Capture the cell that displays the provided text and extract its (x, y) central coordinate. 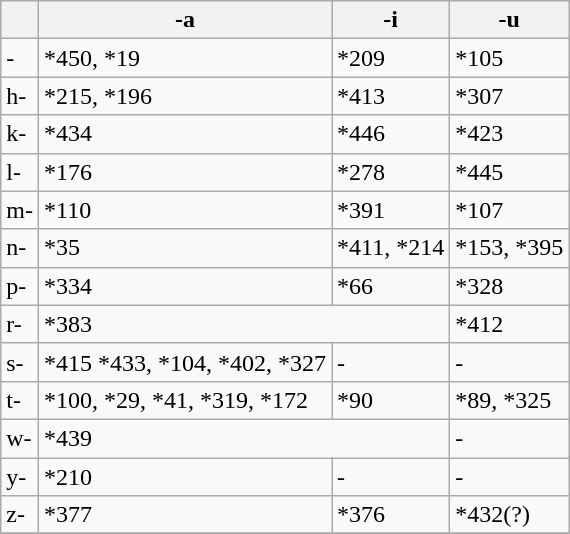
*439 (244, 438)
*412 (510, 324)
w- (20, 438)
*334 (184, 286)
*210 (184, 477)
*377 (184, 515)
*445 (510, 172)
*415 *433, *104, *402, *327 (184, 362)
*105 (510, 58)
h- (20, 96)
r- (20, 324)
*391 (391, 210)
*434 (184, 134)
*89, *325 (510, 400)
*446 (391, 134)
n- (20, 248)
k- (20, 134)
y- (20, 477)
*153, *395 (510, 248)
-i (391, 20)
s- (20, 362)
m- (20, 210)
*90 (391, 400)
*209 (391, 58)
-u (510, 20)
*383 (244, 324)
*35 (184, 248)
*450, *19 (184, 58)
*307 (510, 96)
l- (20, 172)
z- (20, 515)
*413 (391, 96)
*107 (510, 210)
*176 (184, 172)
*100, *29, *41, *319, *172 (184, 400)
*328 (510, 286)
t- (20, 400)
*432(?) (510, 515)
*110 (184, 210)
*278 (391, 172)
p- (20, 286)
*66 (391, 286)
*411, *214 (391, 248)
*215, *196 (184, 96)
-a (184, 20)
*376 (391, 515)
*423 (510, 134)
